Capture the cell that displays the provided text and extract its [x, y] central coordinate. 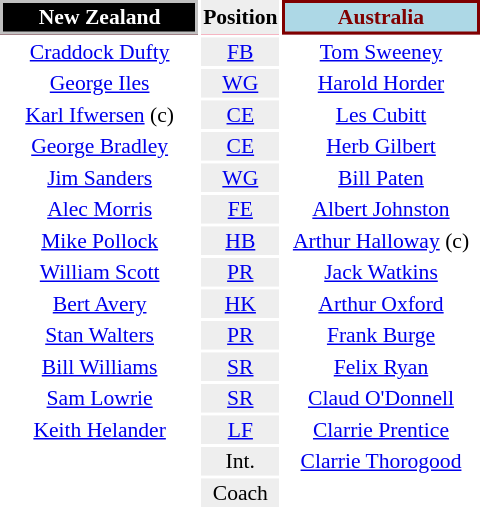
Australia [381, 17]
Tom Sweeney [381, 52]
Bill Paten [381, 178]
Jim Sanders [100, 178]
Arthur Oxford [381, 304]
Craddock Dufty [100, 52]
LF [240, 430]
Clarrie Prentice [381, 430]
Keith Helander [100, 430]
HB [240, 240]
Jack Watkins [381, 272]
HK [240, 304]
Clarrie Thorogood [381, 461]
George Iles [100, 83]
Felix Ryan [381, 366]
Sam Lowrie [100, 398]
Arthur Halloway (c) [381, 240]
FE [240, 209]
Bill Williams [100, 366]
FB [240, 52]
Les Cubitt [381, 114]
Karl Ifwersen (c) [100, 114]
Harold Horder [381, 83]
Frank Burge [381, 335]
George Bradley [100, 146]
Bert Avery [100, 304]
Albert Johnston [381, 209]
Position [240, 17]
Int. [240, 461]
New Zealand [100, 17]
Mike Pollock [100, 240]
Herb Gilbert [381, 146]
Alec Morris [100, 209]
Coach [240, 492]
Claud O'Donnell [381, 398]
Stan Walters [100, 335]
William Scott [100, 272]
